Provide the (X, Y) coordinate of the cell's center where the given text is located.  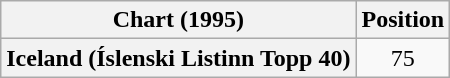
Position (403, 20)
75 (403, 58)
Iceland (Íslenski Listinn Topp 40) (178, 58)
Chart (1995) (178, 20)
